Provide the (X, Y) coordinate of the cell's center where the given text is located.  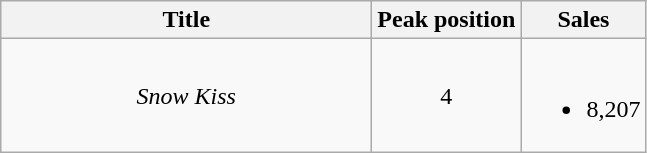
4 (446, 96)
Sales (584, 20)
Snow Kiss (186, 96)
Peak position (446, 20)
8,207 (584, 96)
Title (186, 20)
